Provide the [X, Y] coordinate of the cell's center where the given text is located.  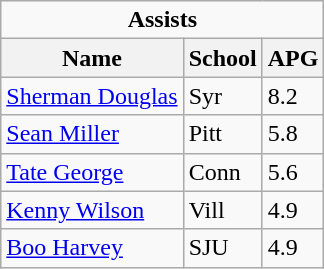
Boo Harvey [92, 248]
5.8 [293, 134]
Conn [222, 172]
Sean Miller [92, 134]
SJU [222, 248]
APG [293, 58]
School [222, 58]
Sherman Douglas [92, 96]
Assists [162, 20]
Syr [222, 96]
5.6 [293, 172]
Kenny Wilson [92, 210]
Pitt [222, 134]
Tate George [92, 172]
Name [92, 58]
8.2 [293, 96]
Vill [222, 210]
